Pinpoint the cell where the given text exists, returning its (X, Y) midpoint coordinate. 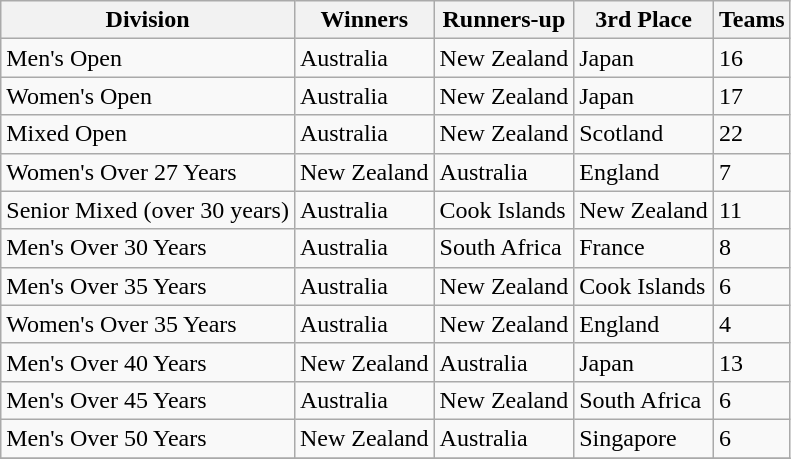
Winners (364, 20)
16 (752, 58)
Singapore (644, 438)
Runners-up (504, 20)
7 (752, 172)
Men's Over 40 Years (148, 362)
Men's Over 35 Years (148, 286)
17 (752, 96)
Teams (752, 20)
Scotland (644, 134)
11 (752, 210)
Men's Over 30 Years (148, 248)
Mixed Open (148, 134)
Men's Open (148, 58)
Women's Over 27 Years (148, 172)
Men's Over 50 Years (148, 438)
3rd Place (644, 20)
4 (752, 324)
Women's Open (148, 96)
Men's Over 45 Years (148, 400)
13 (752, 362)
22 (752, 134)
Division (148, 20)
8 (752, 248)
France (644, 248)
Senior Mixed (over 30 years) (148, 210)
Women's Over 35 Years (148, 324)
